Extract the [x, y] coordinate from the center of the cell holding the provided text.  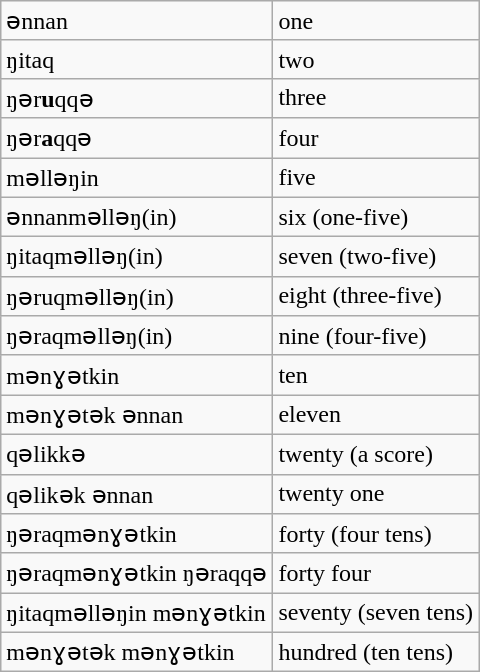
one [376, 21]
forty (four tens) [376, 534]
eight (three-five) [376, 296]
six (one-five) [376, 217]
ənnan [137, 21]
five [376, 178]
seventy (seven tens) [376, 613]
ŋəraqməlləŋ(in) [137, 336]
four [376, 138]
ŋitaqməlləŋin mənɣətkin [137, 613]
twenty one [376, 494]
qəlikkə [137, 454]
mənɣətkin [137, 375]
two [376, 59]
seven (two-five) [376, 257]
məlləŋin [137, 178]
hundred (ten tens) [376, 652]
ŋəruqməlləŋ(in) [137, 296]
eleven [376, 415]
ŋəraqmənɣətkin [137, 534]
nine (four-five) [376, 336]
ŋitaq [137, 59]
ənnanməlləŋ(in) [137, 217]
twenty (a score) [376, 454]
ŋəruqqə [137, 98]
mənɣətək mənɣətkin [137, 652]
three [376, 98]
ŋəraqmənɣətkin ŋəraqqə [137, 573]
ŋəraqqə [137, 138]
ŋitaqməlləŋ(in) [137, 257]
forty four [376, 573]
mənɣətək ənnan [137, 415]
ten [376, 375]
qəlikək ənnan [137, 494]
